Output the (x, y) coordinate of the center of the cell containing the given text.  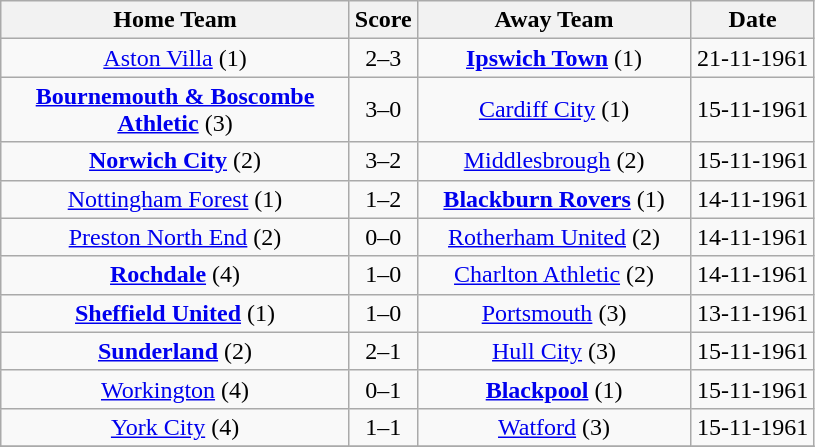
Portsmouth (3) (554, 313)
Aston Villa (1) (176, 58)
3–0 (383, 110)
0–1 (383, 389)
Blackburn Rovers (1) (554, 199)
0–0 (383, 237)
Watford (3) (554, 427)
Blackpool (1) (554, 389)
Middlesbrough (2) (554, 161)
2–1 (383, 351)
Home Team (176, 20)
Bournemouth & Boscombe Athletic (3) (176, 110)
Score (383, 20)
York City (4) (176, 427)
Rochdale (4) (176, 275)
Away Team (554, 20)
1–2 (383, 199)
Ipswich Town (1) (554, 58)
Sheffield United (1) (176, 313)
Norwich City (2) (176, 161)
Workington (4) (176, 389)
2–3 (383, 58)
3–2 (383, 161)
Preston North End (2) (176, 237)
Hull City (3) (554, 351)
Date (753, 20)
Rotherham United (2) (554, 237)
1–1 (383, 427)
Cardiff City (1) (554, 110)
21-11-1961 (753, 58)
Nottingham Forest (1) (176, 199)
13-11-1961 (753, 313)
Sunderland (2) (176, 351)
Charlton Athletic (2) (554, 275)
